Provide the (x, y) coordinate of the cell's center where the given text is located.  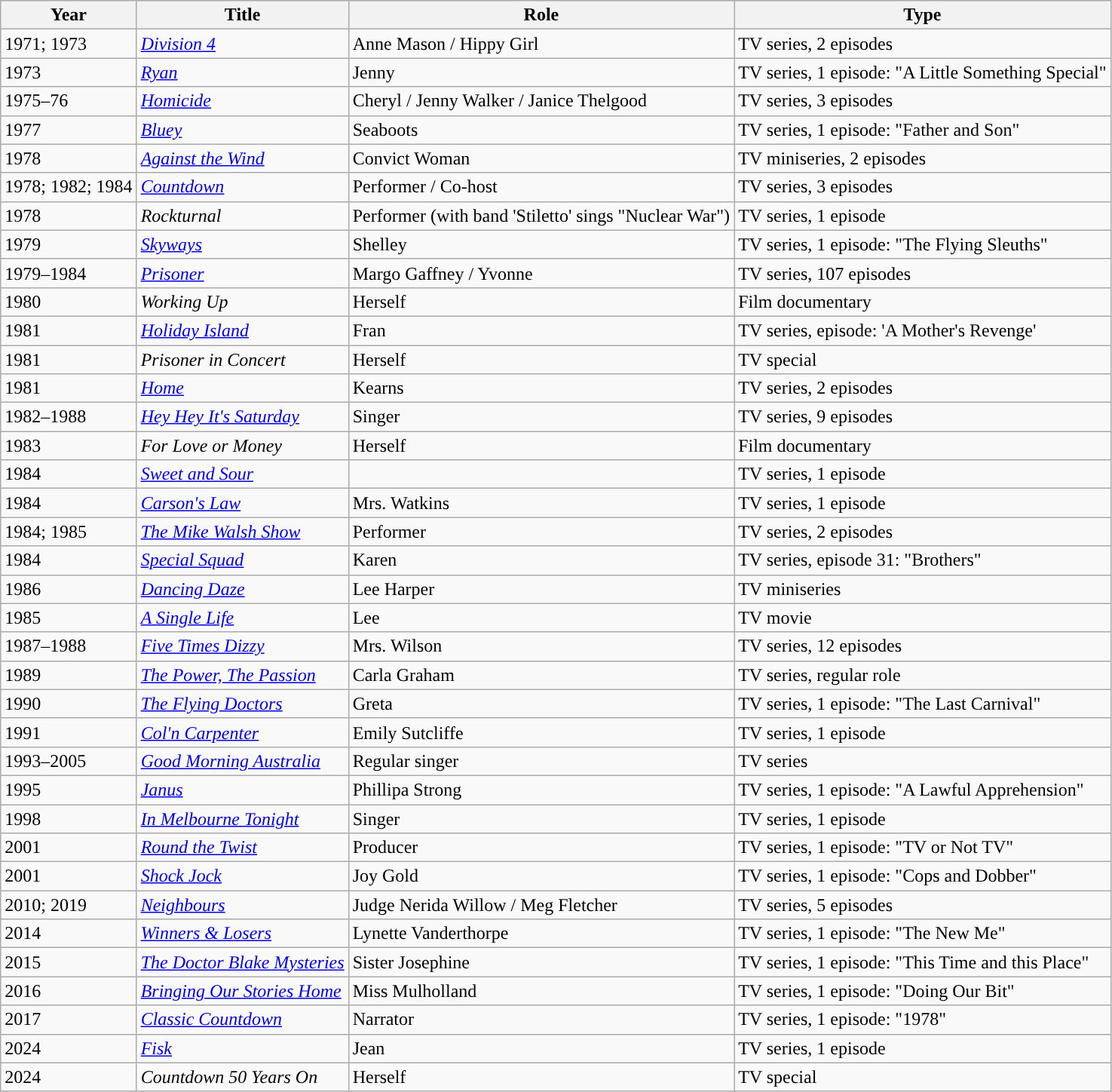
TV series, 1 episode: "1978" (923, 1020)
TV series, 1 episode: "Doing Our Bit" (923, 991)
1998 (69, 818)
Round the Twist (243, 848)
1979–1984 (69, 273)
Margo Gaffney / Yvonne (541, 273)
TV series, 9 episodes (923, 417)
Mrs. Wilson (541, 646)
Lee Harper (541, 589)
The Power, The Passion (243, 675)
Dancing Daze (243, 589)
Prisoner (243, 273)
The Mike Walsh Show (243, 532)
Performer (541, 532)
Division 4 (243, 44)
For Love or Money (243, 446)
Jean (541, 1048)
Jenny (541, 72)
1979 (69, 244)
Sister Josephine (541, 962)
1971; 1973 (69, 44)
Janus (243, 790)
Good Morning Australia (243, 761)
TV series (923, 761)
Year (69, 15)
1989 (69, 675)
Skyways (243, 244)
Anne Mason / Hippy Girl (541, 44)
TV series, 107 episodes (923, 273)
Kearns (541, 388)
Producer (541, 848)
TV series, 1 episode: "The Flying Sleuths" (923, 244)
TV series, regular role (923, 675)
TV series, 1 episode: "A Lawful Apprehension" (923, 790)
Ryan (243, 72)
Judge Nerida Willow / Meg Fletcher (541, 905)
TV series, 1 episode: "Cops and Dobber" (923, 876)
TV movie (923, 618)
Against the Wind (243, 158)
TV miniseries (923, 589)
Narrator (541, 1020)
Phillipa Strong (541, 790)
1984; 1985 (69, 532)
Sweet and Sour (243, 474)
1982–1988 (69, 417)
TV series, 1 episode: "The Last Carnival" (923, 704)
1987–1988 (69, 646)
1993–2005 (69, 761)
1978; 1982; 1984 (69, 187)
1975–76 (69, 101)
Seaboots (541, 130)
1973 (69, 72)
2016 (69, 991)
Fran (541, 330)
1990 (69, 704)
Carson's Law (243, 503)
TV miniseries, 2 episodes (923, 158)
Bringing Our Stories Home (243, 991)
Performer / Co-host (541, 187)
The Flying Doctors (243, 704)
1985 (69, 618)
2010; 2019 (69, 905)
Title (243, 15)
Convict Woman (541, 158)
TV series, 5 episodes (923, 905)
Home (243, 388)
2014 (69, 934)
TV series, 12 episodes (923, 646)
2017 (69, 1020)
Fisk (243, 1048)
1983 (69, 446)
1991 (69, 732)
Special Squad (243, 560)
Five Times Dizzy (243, 646)
Working Up (243, 302)
Countdown 50 Years On (243, 1077)
1980 (69, 302)
Classic Countdown (243, 1020)
In Melbourne Tonight (243, 818)
TV series, 1 episode: "TV or Not TV" (923, 848)
TV series, 1 episode: "Father and Son" (923, 130)
Hey Hey It's Saturday (243, 417)
Emily Sutcliffe (541, 732)
Holiday Island (243, 330)
Countdown (243, 187)
1995 (69, 790)
TV series, 1 episode: "The New Me" (923, 934)
The Doctor Blake Mysteries (243, 962)
A Single Life (243, 618)
Mrs. Watkins (541, 503)
TV series, 1 episode: "A Little Something Special" (923, 72)
Joy Gold (541, 876)
Shelley (541, 244)
1977 (69, 130)
Regular singer (541, 761)
Bluey (243, 130)
Performer (with band 'Stiletto' sings "Nuclear War") (541, 216)
Cheryl / Jenny Walker / Janice Thelgood (541, 101)
2015 (69, 962)
Miss Mulholland (541, 991)
Neighbours (243, 905)
Role (541, 15)
Winners & Losers (243, 934)
Karen (541, 560)
Shock Jock (243, 876)
Carla Graham (541, 675)
TV series, episode 31: "Brothers" (923, 560)
TV series, episode: 'A Mother's Revenge' (923, 330)
Lee (541, 618)
Prisoner in Concert (243, 360)
Col'n Carpenter (243, 732)
Homicide (243, 101)
Lynette Vanderthorpe (541, 934)
Type (923, 15)
Rockturnal (243, 216)
1986 (69, 589)
Greta (541, 704)
TV series, 1 episode: "This Time and this Place" (923, 962)
